Determine the (x, y) coordinate at the center of the cell enclosing the given text.  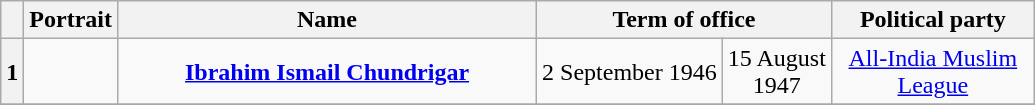
Name (326, 20)
Political party (932, 20)
Term of office (684, 20)
Portrait (71, 20)
Ibrahim Ismail Chundrigar (326, 72)
1 (12, 72)
All-India Muslim League (932, 72)
15 August1947 (776, 72)
2 September 1946 (630, 72)
